Pinpoint the cell where the given text exists, returning its (x, y) midpoint coordinate. 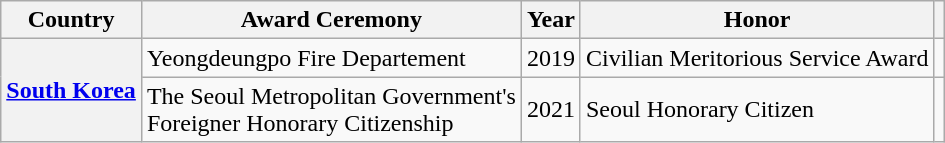
The Seoul Metropolitan Government'sForeigner Honorary Citizenship (331, 110)
Seoul Honorary Citizen (756, 110)
2021 (550, 110)
South Korea (72, 90)
2019 (550, 58)
Yeongdeungpo Fire Departement (331, 58)
Honor (756, 20)
Civilian Meritorious Service Award (756, 58)
Award Ceremony (331, 20)
Country (72, 20)
Year (550, 20)
